Find where the given text appears and provide that cell's center as [X, Y] coordinate. 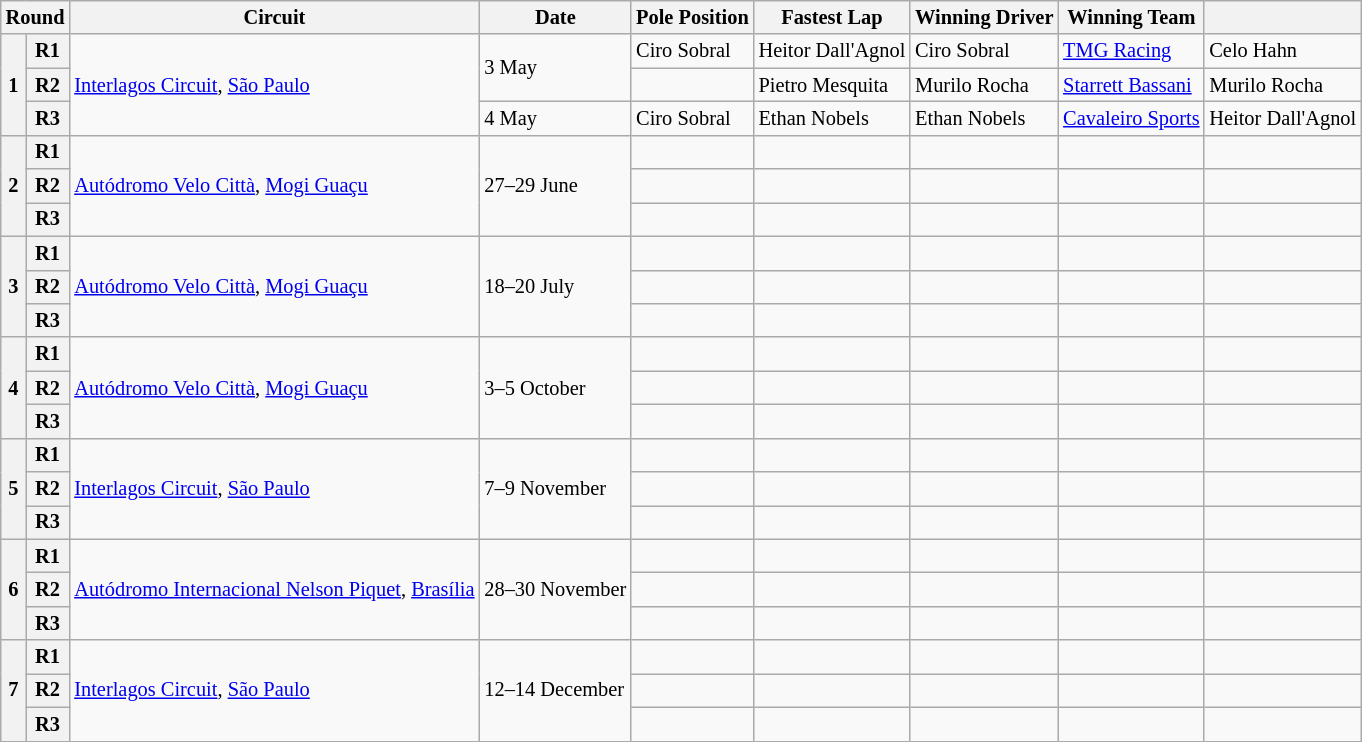
Celo Hahn [1282, 51]
Pietro Mesquita [832, 85]
1 [14, 84]
7 [14, 690]
Pole Position [692, 17]
Round [36, 17]
Winning Team [1131, 17]
Autódromo Internacional Nelson Piquet, Brasília [274, 590]
3 May [555, 68]
18–20 July [555, 286]
Cavaleiro Sports [1131, 118]
2 [14, 186]
12–14 December [555, 690]
TMG Racing [1131, 51]
3 [14, 286]
3–5 October [555, 388]
7–9 November [555, 488]
Date [555, 17]
6 [14, 590]
5 [14, 488]
Starrett Bassani [1131, 85]
28–30 November [555, 590]
27–29 June [555, 186]
4 [14, 388]
Fastest Lap [832, 17]
Circuit [274, 17]
Winning Driver [984, 17]
4 May [555, 118]
